Detect which cell encompasses the target text, then output its [X, Y] center coordinate. 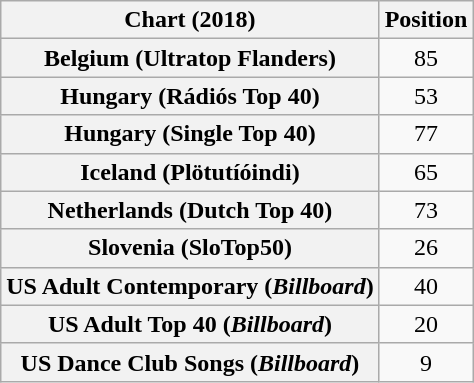
26 [426, 248]
65 [426, 172]
Belgium (Ultratop Flanders) [190, 58]
77 [426, 134]
73 [426, 210]
US Dance Club Songs (Billboard) [190, 362]
Hungary (Single Top 40) [190, 134]
Position [426, 20]
85 [426, 58]
20 [426, 324]
US Adult Contemporary (Billboard) [190, 286]
Slovenia (SloTop50) [190, 248]
Chart (2018) [190, 20]
Iceland (Plötutíóindi) [190, 172]
9 [426, 362]
US Adult Top 40 (Billboard) [190, 324]
40 [426, 286]
Netherlands (Dutch Top 40) [190, 210]
53 [426, 96]
Hungary (Rádiós Top 40) [190, 96]
